Return (X, Y) of the center of cell containing provided text 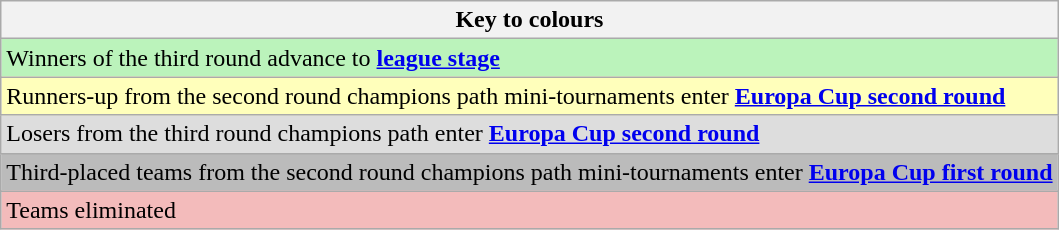
Key to colours (530, 20)
Runners-up from the second round champions path mini-tournaments enter Europa Cup second round (530, 96)
Winners of the third round advance to league stage (530, 58)
Third-placed teams from the second round champions path mini-tournaments enter Europa Cup first round (530, 172)
Teams eliminated (530, 210)
Losers from the third round champions path enter Europa Cup second round (530, 134)
